Output the (X, Y) coordinate of the center of the cell containing the given text.  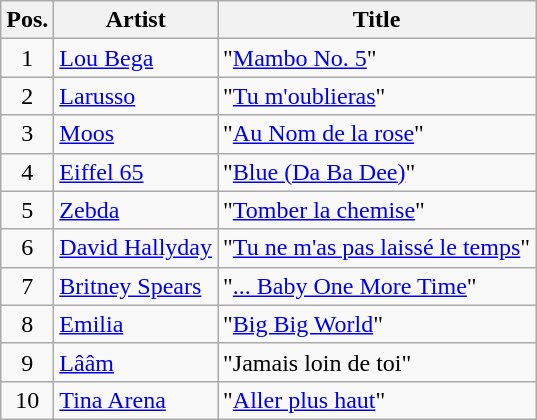
David Hallyday (136, 248)
1 (28, 58)
2 (28, 96)
"Blue (Da Ba Dee)" (377, 172)
9 (28, 362)
"Tu ne m'as pas laissé le temps" (377, 248)
Emilia (136, 324)
"Au Nom de la rose" (377, 134)
6 (28, 248)
Lââm (136, 362)
Britney Spears (136, 286)
Moos (136, 134)
Title (377, 20)
5 (28, 210)
Zebda (136, 210)
"Big Big World" (377, 324)
Eiffel 65 (136, 172)
Tina Arena (136, 400)
Artist (136, 20)
3 (28, 134)
"Tomber la chemise" (377, 210)
"Mambo No. 5" (377, 58)
10 (28, 400)
Pos. (28, 20)
Lou Bega (136, 58)
"Aller plus haut" (377, 400)
Larusso (136, 96)
7 (28, 286)
"Jamais loin de toi" (377, 362)
"Tu m'oublieras" (377, 96)
"... Baby One More Time" (377, 286)
8 (28, 324)
4 (28, 172)
